Capture the cell that displays the provided text and extract its [X, Y] central coordinate. 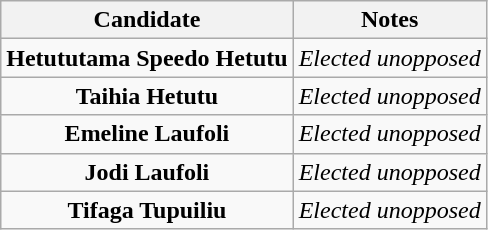
Hetututama Speedo Hetutu [147, 58]
Taihia Hetutu [147, 96]
Tifaga Tupuiliu [147, 210]
Notes [390, 20]
Emeline Laufoli [147, 134]
Jodi Laufoli [147, 172]
Candidate [147, 20]
